Determine the (x, y) coordinate at the center of the cell enclosing the given text.  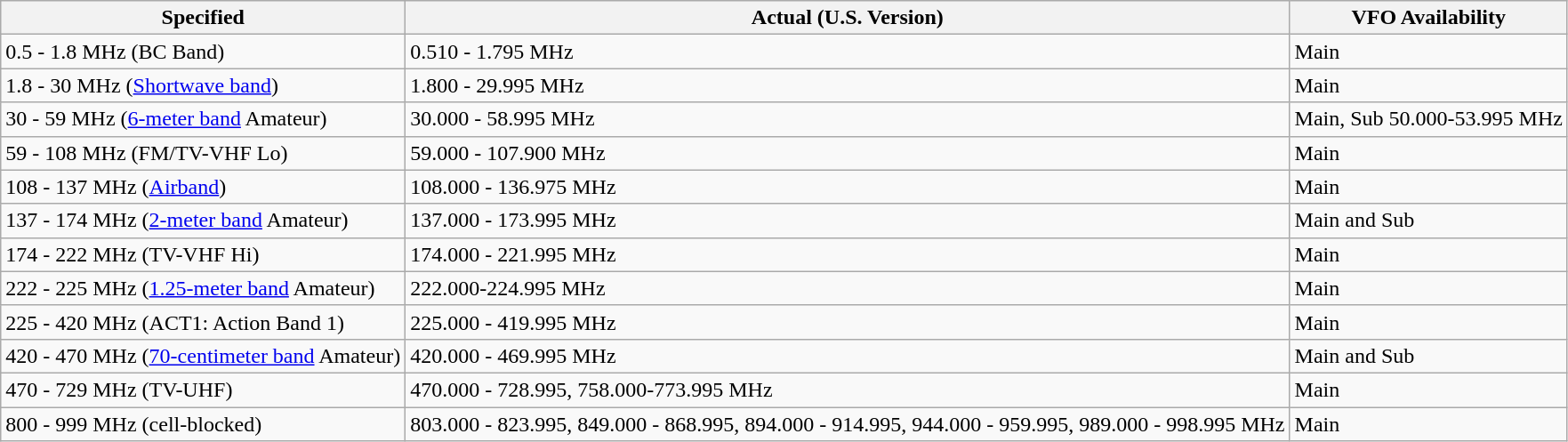
VFO Availability (1428, 18)
137.000 - 173.995 MHz (848, 221)
Main, Sub 50.000-53.995 MHz (1428, 119)
470 - 729 MHz (TV-UHF) (203, 390)
0.5 - 1.8 MHz (BC Band) (203, 52)
800 - 999 MHz (cell-blocked) (203, 424)
225 - 420 MHz (ACT1: Action Band 1) (203, 322)
30 - 59 MHz (6-meter band Amateur) (203, 119)
59 - 108 MHz (FM/TV-VHF Lo) (203, 153)
225.000 - 419.995 MHz (848, 322)
30.000 - 58.995 MHz (848, 119)
420.000 - 469.995 MHz (848, 356)
470.000 - 728.995, 758.000-773.995 MHz (848, 390)
0.510 - 1.795 MHz (848, 52)
108 - 137 MHz (Airband) (203, 187)
420 - 470 MHz (70-centimeter band Amateur) (203, 356)
174 - 222 MHz (TV-VHF Hi) (203, 254)
174.000 - 221.995 MHz (848, 254)
1.800 - 29.995 MHz (848, 85)
222.000-224.995 MHz (848, 288)
1.8 - 30 MHz (Shortwave band) (203, 85)
803.000 - 823.995, 849.000 - 868.995, 894.000 - 914.995, 944.000 - 959.995, 989.000 - 998.995 MHz (848, 424)
222 - 225 MHz (1.25-meter band Amateur) (203, 288)
59.000 - 107.900 MHz (848, 153)
Specified (203, 18)
108.000 - 136.975 MHz (848, 187)
137 - 174 MHz (2-meter band Amateur) (203, 221)
Actual (U.S. Version) (848, 18)
